Scan for the cell matching the given text and deliver its [X, Y] coordinate at center. 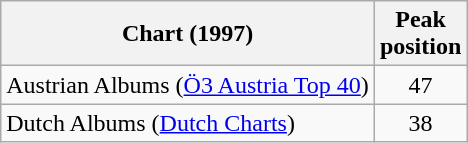
Peakposition [420, 34]
Dutch Albums (Dutch Charts) [188, 123]
38 [420, 123]
Chart (1997) [188, 34]
Austrian Albums (Ö3 Austria Top 40) [188, 85]
47 [420, 85]
